For the text-containing cell, return its midpoint in (x, y) coordinate format. 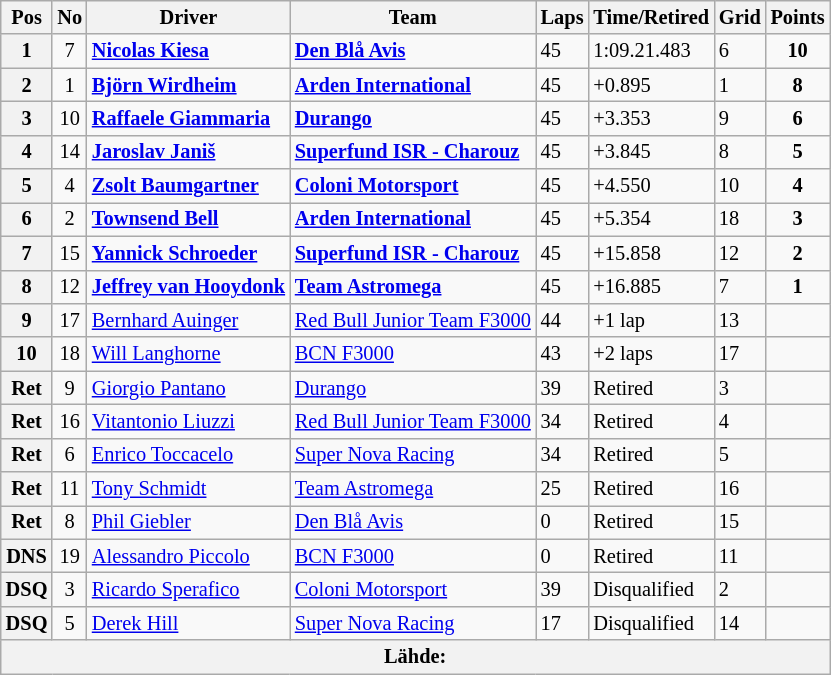
Vitantonio Liuzzi (188, 421)
Grid (740, 17)
Pos (27, 17)
19 (70, 556)
Time/Retired (651, 17)
+15.858 (651, 253)
Enrico Toccacelo (188, 455)
Points (798, 17)
Derek Hill (188, 623)
Bernhard Auinger (188, 320)
Giorgio Pantano (188, 388)
13 (740, 320)
DNS (27, 556)
Tony Schmidt (188, 489)
Ricardo Sperafico (188, 589)
Nicolas Kiesa (188, 51)
Will Langhorne (188, 354)
No (70, 17)
+3.353 (651, 118)
43 (562, 354)
Laps (562, 17)
Phil Giebler (188, 522)
+5.354 (651, 219)
Townsend Bell (188, 219)
Raffaele Giammaria (188, 118)
Alessandro Piccolo (188, 556)
+3.845 (651, 152)
Jeffrey van Hooydonk (188, 287)
Jaroslav Janiš (188, 152)
44 (562, 320)
+16.885 (651, 287)
Lähde: (416, 657)
25 (562, 489)
1:09.21.483 (651, 51)
+2 laps (651, 354)
Zsolt Baumgartner (188, 186)
+4.550 (651, 186)
+1 lap (651, 320)
Björn Wirdheim (188, 85)
+0.895 (651, 85)
Yannick Schroeder (188, 253)
Team (413, 17)
Driver (188, 17)
